Return the (X, Y) coordinate for the center point of the cell that contains the specified text.  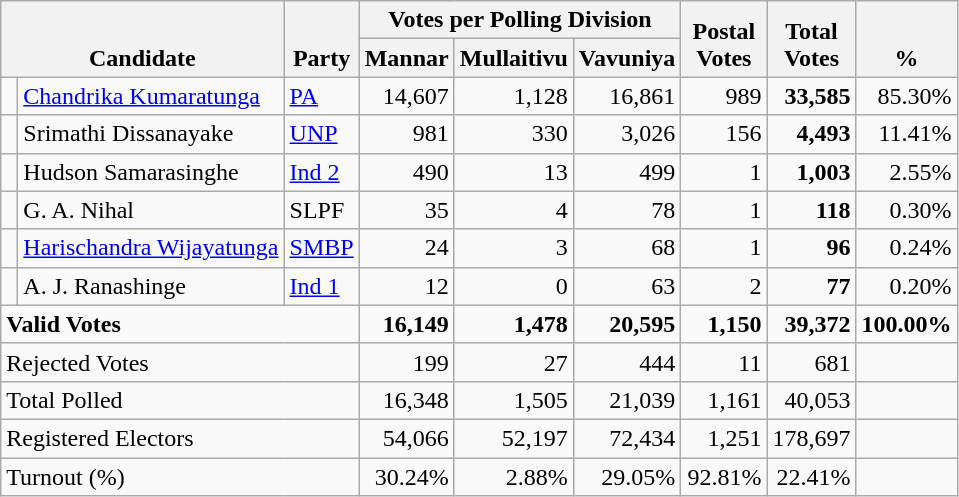
490 (406, 172)
Votes per Polling Division (520, 20)
330 (514, 134)
981 (406, 134)
29.05% (627, 477)
681 (812, 362)
100.00% (906, 324)
Chandrika Kumaratunga (151, 96)
16,348 (406, 400)
3,026 (627, 134)
499 (627, 172)
54,066 (406, 438)
Party (322, 39)
96 (812, 248)
2.88% (514, 477)
1,478 (514, 324)
Rejected Votes (180, 362)
Total Polled (180, 400)
989 (724, 96)
11 (724, 362)
11.41% (906, 134)
SLPF (322, 210)
Vavuniya (627, 58)
A. J. Ranashinge (151, 286)
13 (514, 172)
4 (514, 210)
27 (514, 362)
2 (724, 286)
1,251 (724, 438)
0.30% (906, 210)
85.30% (906, 96)
UNP (322, 134)
Srimathi Dissanayake (151, 134)
0 (514, 286)
77 (812, 286)
0.20% (906, 286)
35 (406, 210)
1,003 (812, 172)
3 (514, 248)
Ind 2 (322, 172)
Harischandra Wijayatunga (151, 248)
SMBP (322, 248)
1,128 (514, 96)
1,150 (724, 324)
12 (406, 286)
39,372 (812, 324)
Hudson Samarasinghe (151, 172)
20,595 (627, 324)
16,861 (627, 96)
68 (627, 248)
PA (322, 96)
Registered Electors (180, 438)
33,585 (812, 96)
Valid Votes (180, 324)
Turnout (%) (180, 477)
Ind 1 (322, 286)
0.24% (906, 248)
72,434 (627, 438)
444 (627, 362)
PostalVotes (724, 39)
4,493 (812, 134)
22.41% (812, 477)
1,505 (514, 400)
63 (627, 286)
156 (724, 134)
2.55% (906, 172)
16,149 (406, 324)
Mannar (406, 58)
Candidate (142, 39)
24 (406, 248)
Mullaitivu (514, 58)
30.24% (406, 477)
199 (406, 362)
178,697 (812, 438)
14,607 (406, 96)
G. A. Nihal (151, 210)
21,039 (627, 400)
52,197 (514, 438)
Total Votes (812, 39)
118 (812, 210)
% (906, 39)
78 (627, 210)
40,053 (812, 400)
92.81% (724, 477)
1,161 (724, 400)
